Identify which cell holds the provided text, then report its (X, Y) central coordinate. 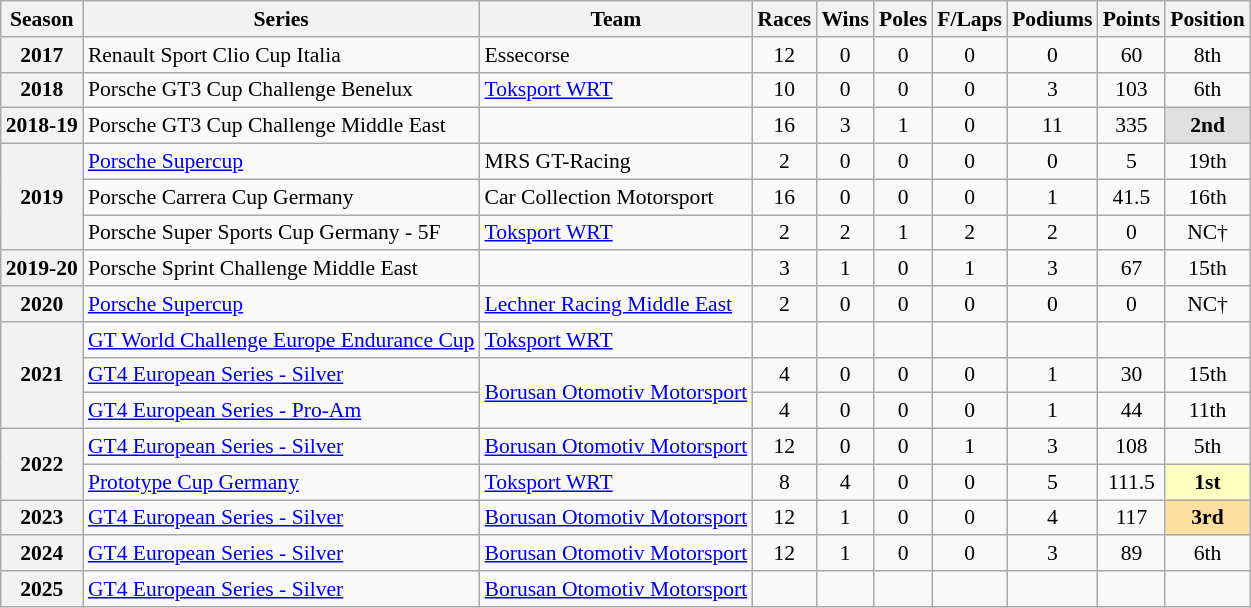
2021 (42, 376)
19th (1207, 162)
11 (1052, 126)
Porsche GT3 Cup Challenge Middle East (282, 126)
Position (1207, 19)
F/Laps (970, 19)
Renault Sport Clio Cup Italia (282, 55)
2022 (42, 464)
41.5 (1132, 197)
117 (1132, 518)
108 (1132, 447)
Races (784, 19)
8th (1207, 55)
Car Collection Motorsport (616, 197)
89 (1132, 554)
Essecorse (616, 55)
Points (1132, 19)
11th (1207, 411)
Lechner Racing Middle East (616, 304)
Porsche GT3 Cup Challenge Benelux (282, 90)
2025 (42, 589)
3rd (1207, 518)
2nd (1207, 126)
60 (1132, 55)
67 (1132, 269)
2020 (42, 304)
GT4 European Series - Pro-Am (282, 411)
103 (1132, 90)
MRS GT-Racing (616, 162)
Team (616, 19)
1st (1207, 482)
16th (1207, 197)
Porsche Super Sports Cup Germany - 5F (282, 233)
2017 (42, 55)
44 (1132, 411)
2019 (42, 198)
Podiums (1052, 19)
2023 (42, 518)
111.5 (1132, 482)
335 (1132, 126)
2018 (42, 90)
Poles (903, 19)
5th (1207, 447)
8 (784, 482)
Wins (845, 19)
Porsche Sprint Challenge Middle East (282, 269)
Prototype Cup Germany (282, 482)
Porsche Carrera Cup Germany (282, 197)
30 (1132, 375)
2019-20 (42, 269)
2024 (42, 554)
GT World Challenge Europe Endurance Cup (282, 340)
10 (784, 90)
Series (282, 19)
2018-19 (42, 126)
Season (42, 19)
